Extract the (x, y) coordinate from the center of the cell holding the provided text.  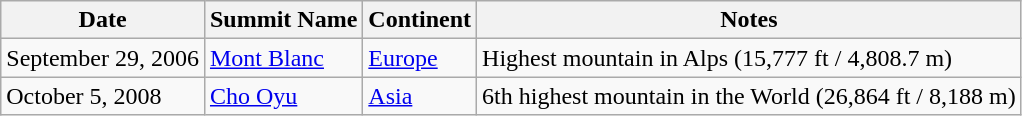
Continent (420, 20)
Date (103, 20)
Summit Name (283, 20)
October 5, 2008 (103, 96)
Mont Blanc (283, 58)
Europe (420, 58)
Notes (750, 20)
6th highest mountain in the World (26,864 ft / 8,188 m) (750, 96)
Highest mountain in Alps (15,777 ft / 4,808.7 m) (750, 58)
Asia (420, 96)
September 29, 2006 (103, 58)
Cho Oyu (283, 96)
